From the cell containing the given text, extract its center point as [x, y] coordinate. 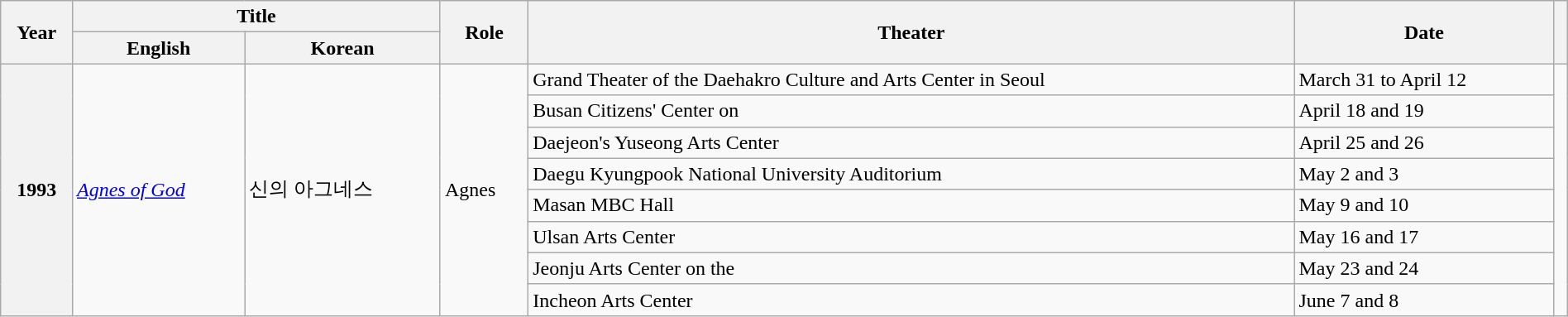
Incheon Arts Center [911, 300]
April 25 and 26 [1424, 142]
Year [36, 32]
Busan Citizens' Center on [911, 111]
May 16 and 17 [1424, 237]
English [159, 48]
Korean [342, 48]
Theater [911, 32]
May 23 and 24 [1424, 268]
March 31 to April 12 [1424, 79]
Jeonju Arts Center on the [911, 268]
Daegu Kyungpook National University Auditorium [911, 174]
May 9 and 10 [1424, 205]
Title [256, 17]
Ulsan Arts Center [911, 237]
April 18 and 19 [1424, 111]
신의 아그네스 [342, 190]
Role [484, 32]
Agnes of God [159, 190]
Date [1424, 32]
1993 [36, 190]
May 2 and 3 [1424, 174]
June 7 and 8 [1424, 300]
Masan MBC Hall [911, 205]
Grand Theater of the Daehakro Culture and Arts Center in Seoul [911, 79]
Agnes [484, 190]
Daejeon's Yuseong Arts Center [911, 142]
